Scan for the cell matching the given text and deliver its (x, y) coordinate at center. 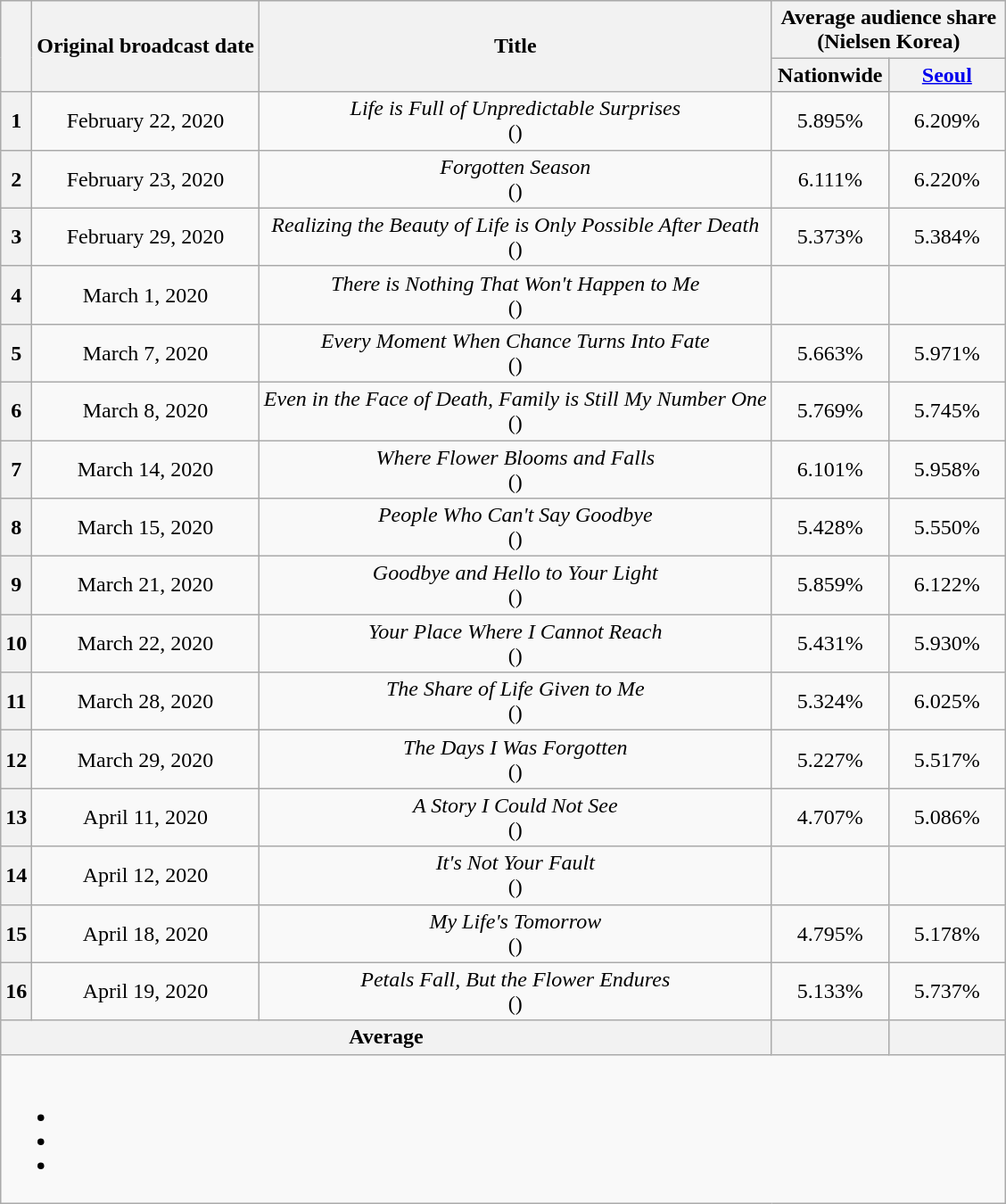
13 (16, 817)
3 (16, 237)
Title (515, 46)
4.795% (829, 933)
1 (16, 121)
6.122% (947, 585)
5 (16, 353)
Average (387, 1037)
It's Not Your Fault() (515, 876)
Even in the Face of Death, Family is Still My Number One() (515, 410)
Seoul (947, 75)
The Days I Was Forgotten() (515, 760)
March 15, 2020 (146, 528)
15 (16, 933)
5.431% (829, 644)
10 (16, 644)
Goodbye and Hello to Your Light() (515, 585)
April 12, 2020 (146, 876)
Average audience share(Nielsen Korea) (888, 29)
Life is Full of Unpredictable Surprises() (515, 121)
March 28, 2020 (146, 701)
A Story I Could Not See() (515, 817)
5.930% (947, 644)
4.707% (829, 817)
5.745% (947, 410)
11 (16, 701)
Petals Fall, But the Flower Endures() (515, 992)
14 (16, 876)
6.209% (947, 121)
5.895% (829, 121)
5.133% (829, 992)
Realizing the Beauty of Life is Only Possible After Death() (515, 237)
2 (16, 178)
5.178% (947, 933)
5.086% (947, 817)
5.227% (829, 760)
February 29, 2020 (146, 237)
6 (16, 410)
6.220% (947, 178)
5.958% (947, 469)
March 22, 2020 (146, 644)
February 22, 2020 (146, 121)
Where Flower Blooms and Falls() (515, 469)
Every Moment When Chance Turns Into Fate() (515, 353)
My Life's Tomorrow() (515, 933)
6.111% (829, 178)
Your Place Where I Cannot Reach() (515, 644)
People Who Can't Say Goodbye() (515, 528)
March 7, 2020 (146, 353)
5.550% (947, 528)
March 8, 2020 (146, 410)
5.428% (829, 528)
March 29, 2020 (146, 760)
5.737% (947, 992)
5.769% (829, 410)
Original broadcast date (146, 46)
5.517% (947, 760)
April 18, 2020 (146, 933)
16 (16, 992)
6.101% (829, 469)
12 (16, 760)
Forgotten Season() (515, 178)
6.025% (947, 701)
March 14, 2020 (146, 469)
Nationwide (829, 75)
5.373% (829, 237)
February 23, 2020 (146, 178)
5.859% (829, 585)
8 (16, 528)
April 19, 2020 (146, 992)
April 11, 2020 (146, 817)
9 (16, 585)
5.663% (829, 353)
The Share of Life Given to Me() (515, 701)
7 (16, 469)
4 (16, 294)
5.971% (947, 353)
There is Nothing That Won't Happen to Me() (515, 294)
March 1, 2020 (146, 294)
5.324% (829, 701)
5.384% (947, 237)
March 21, 2020 (146, 585)
